Return the (x, y) coordinate for the center point of the cell that contains the specified text.  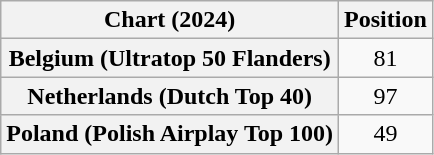
Netherlands (Dutch Top 40) (170, 96)
Position (386, 20)
Chart (2024) (170, 20)
81 (386, 58)
97 (386, 96)
49 (386, 134)
Belgium (Ultratop 50 Flanders) (170, 58)
Poland (Polish Airplay Top 100) (170, 134)
